Provide the (X, Y) coordinate of the cell's center where the given text is located.  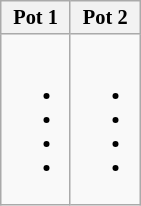
Pot 1 (36, 17)
Pot 2 (105, 17)
